Pinpoint the cell where the given text exists, returning its [X, Y] midpoint coordinate. 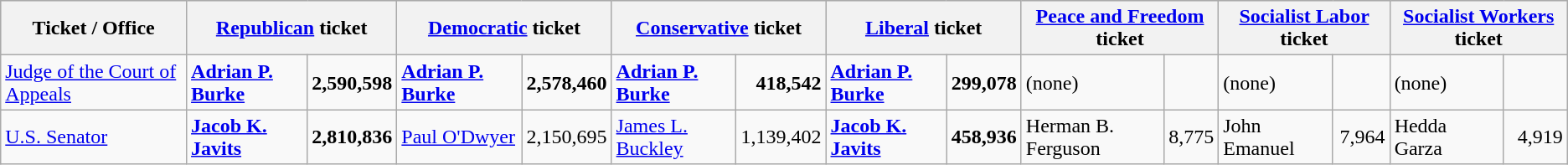
James L. Buckley [673, 137]
Paul O'Dwyer [459, 137]
U.S. Senator [94, 137]
Ticket / Office [94, 28]
299,078 [983, 82]
Peace and Freedom ticket [1119, 28]
Republican ticket [291, 28]
418,542 [781, 82]
4,919 [1535, 137]
2,810,836 [352, 137]
458,936 [983, 137]
John Emanuel [1276, 137]
2,590,598 [352, 82]
7,964 [1361, 137]
8,775 [1191, 137]
2,578,460 [566, 82]
Judge of the Court of Appeals [94, 82]
Socialist Workers ticket [1478, 28]
1,139,402 [781, 137]
Herman B. Ferguson [1092, 137]
Liberal ticket [923, 28]
Democratic ticket [504, 28]
Hedda Garza [1447, 137]
Conservative ticket [719, 28]
Socialist Labor ticket [1304, 28]
2,150,695 [566, 137]
